Locate the cell with the specified text and output its [x, y] center coordinate. 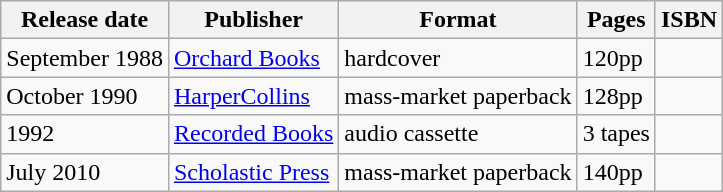
3 tapes [616, 134]
October 1990 [85, 96]
Recorded Books [253, 134]
140pp [616, 172]
Release date [85, 20]
HarperCollins [253, 96]
September 1988 [85, 58]
120pp [616, 58]
Pages [616, 20]
July 2010 [85, 172]
1992 [85, 134]
audio cassette [458, 134]
Format [458, 20]
128pp [616, 96]
Orchard Books [253, 58]
ISBN [688, 20]
Scholastic Press [253, 172]
hardcover [458, 58]
Publisher [253, 20]
